Extract the (X, Y) coordinate from the center of the cell holding the provided text.  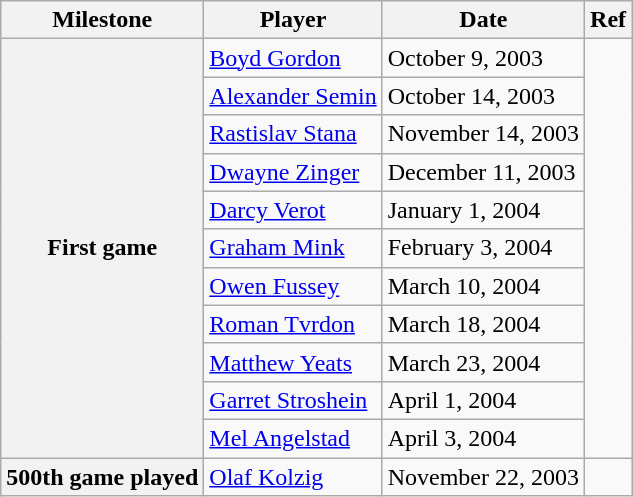
Mel Angelstad (293, 438)
Owen Fussey (293, 286)
January 1, 2004 (483, 210)
March 18, 2004 (483, 324)
Boyd Gordon (293, 58)
Rastislav Stana (293, 134)
Roman Tvrdon (293, 324)
Dwayne Zinger (293, 172)
November 22, 2003 (483, 477)
Darcy Verot (293, 210)
Milestone (102, 20)
Graham Mink (293, 248)
Alexander Semin (293, 96)
First game (102, 248)
500th game played (102, 477)
December 11, 2003 (483, 172)
April 3, 2004 (483, 438)
Ref (608, 20)
Matthew Yeats (293, 362)
March 23, 2004 (483, 362)
October 9, 2003 (483, 58)
Garret Stroshein (293, 400)
Player (293, 20)
Date (483, 20)
November 14, 2003 (483, 134)
March 10, 2004 (483, 286)
Olaf Kolzig (293, 477)
February 3, 2004 (483, 248)
April 1, 2004 (483, 400)
October 14, 2003 (483, 96)
